Pinpoint the cell where the given text exists, returning its [X, Y] midpoint coordinate. 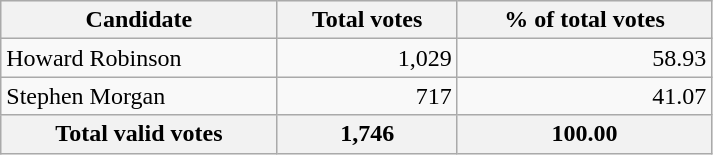
41.07 [584, 96]
Total votes [367, 20]
1,746 [367, 134]
Candidate [139, 20]
717 [367, 96]
100.00 [584, 134]
1,029 [367, 58]
Total valid votes [139, 134]
% of total votes [584, 20]
58.93 [584, 58]
Howard Robinson [139, 58]
Stephen Morgan [139, 96]
